Return (x, y) of the center of cell containing provided text 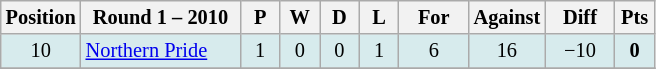
Pts (635, 17)
Diff (580, 17)
L (379, 17)
Against (508, 17)
10 (41, 51)
W (300, 17)
D (340, 17)
Round 1 – 2010 (161, 17)
P (260, 17)
Northern Pride (161, 51)
Position (41, 17)
16 (508, 51)
−10 (580, 51)
For (434, 17)
6 (434, 51)
